Identify which cell holds the provided text, then report its [x, y] central coordinate. 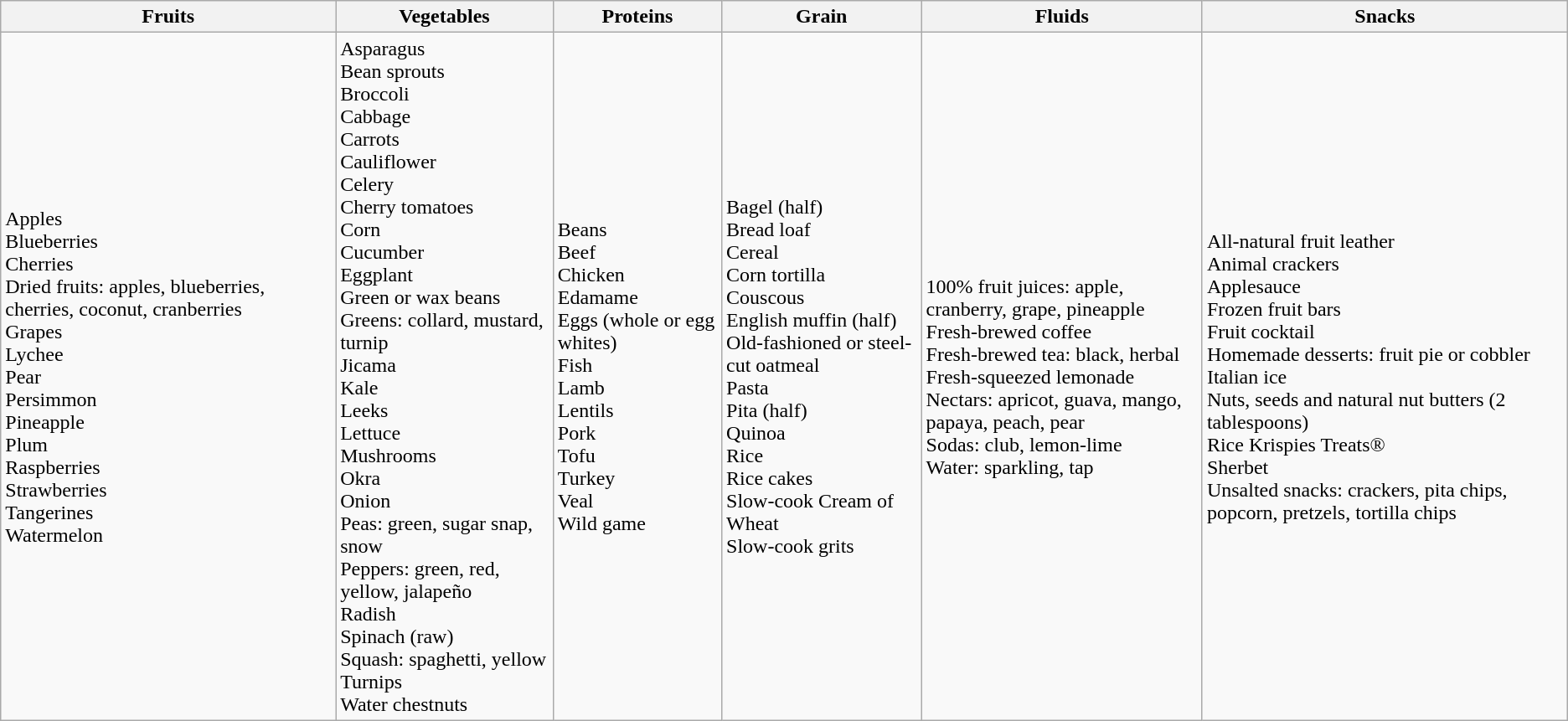
Proteins [637, 17]
Fluids [1062, 17]
Snacks [1385, 17]
BeansBeefChickenEdamameEggs (whole or egg whites)FishLambLentilsPorkTofuTurkeyVealWild game [637, 377]
Grain [823, 17]
Fruits [168, 17]
Vegetables [445, 17]
